Scan for the cell matching the given text and deliver its (x, y) coordinate at center. 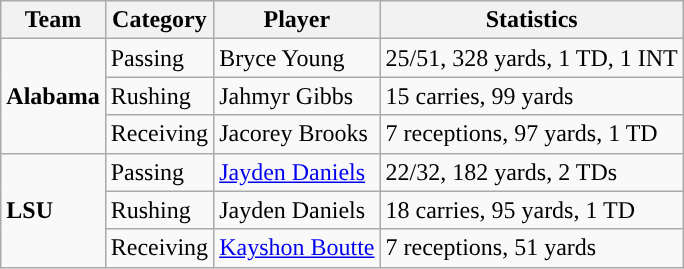
Category (159, 20)
Player (297, 20)
Statistics (532, 20)
18 carries, 95 yards, 1 TD (532, 210)
Kayshon Boutte (297, 248)
LSU (53, 210)
Jahmyr Gibbs (297, 96)
7 receptions, 97 yards, 1 TD (532, 134)
25/51, 328 yards, 1 TD, 1 INT (532, 58)
Team (53, 20)
7 receptions, 51 yards (532, 248)
Jacorey Brooks (297, 134)
15 carries, 99 yards (532, 96)
22/32, 182 yards, 2 TDs (532, 172)
Bryce Young (297, 58)
Alabama (53, 96)
